Return [x, y] of the center of cell containing provided text 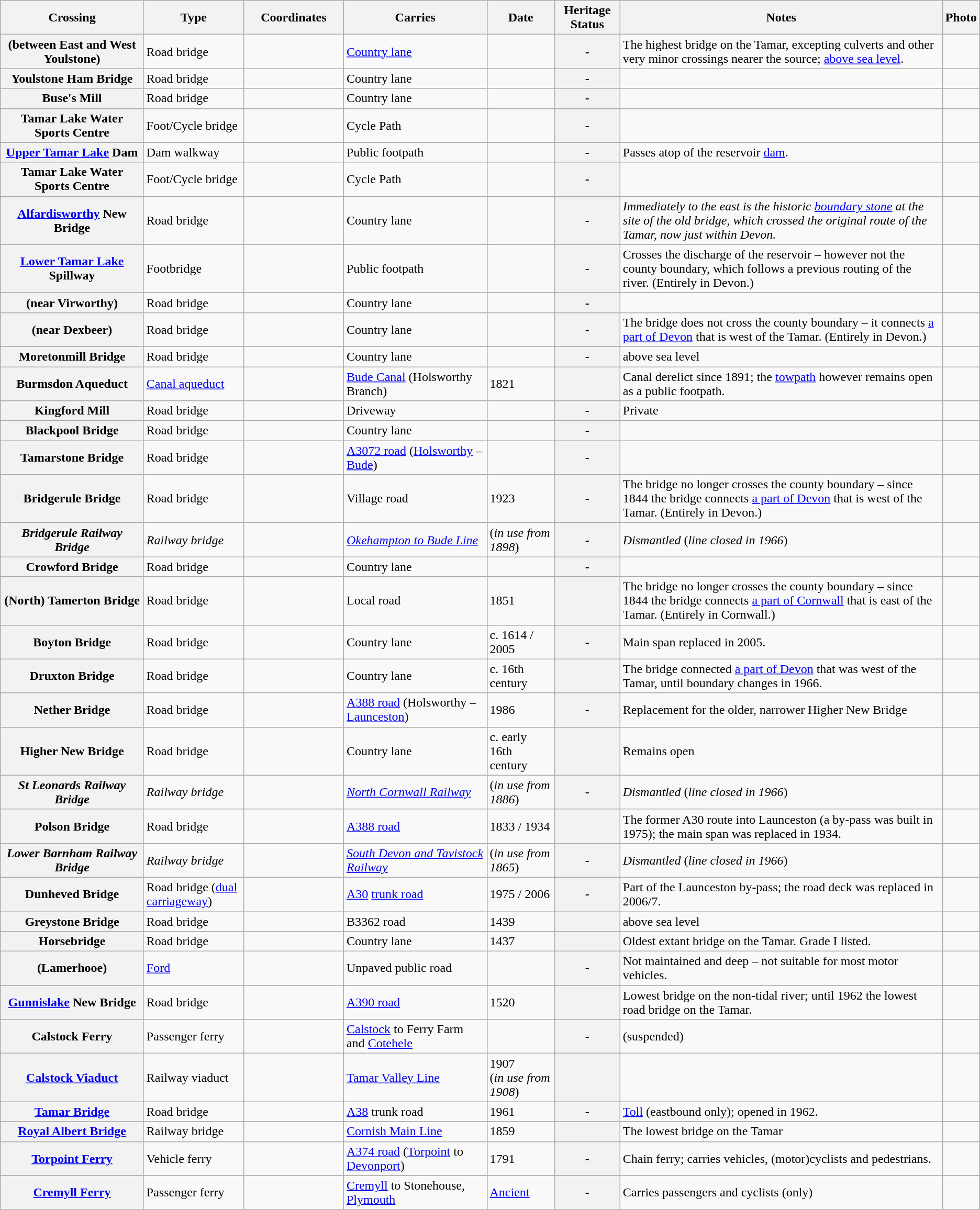
Carries passengers and cyclists (only) [781, 1192]
Date [520, 18]
Bude Canal (Holsworthy Branch) [415, 383]
Crosses the discharge of the reservoir – however not the county boundary, which follows a previous routing of the river. (Entirely in Devon.) [781, 268]
Cremyll to Stonehouse, Plymouth [415, 1192]
1923 [520, 499]
Bridgerule Railway Bridge [72, 540]
(between East and West Youlstone) [72, 51]
A390 road [415, 1003]
Vehicle ferry [194, 1159]
Unpaved public road [415, 968]
Local road [415, 601]
(suspended) [781, 1036]
(in use from 1865) [520, 860]
Blackpool Bridge [72, 431]
Part of the Launceston by-pass; the road deck was replaced in 2006/7. [781, 894]
Burmsdon Aqueduct [72, 383]
c. 1614 / 2005 [520, 642]
A388 road (Holsworthy – Launceston) [415, 710]
A388 road [415, 826]
Heritage Status [587, 18]
Buse's Mill [72, 98]
Okehampton to Bude Line [415, 540]
A374 road (Torpoint to Devonport) [415, 1159]
Railway viaduct [194, 1078]
Gunnislake New Bridge [72, 1003]
A3072 road (Holsworthy – Bude) [415, 457]
(in use from 1886) [520, 792]
Canal aqueduct [194, 383]
The bridge does not cross the county boundary – it connects a part of Devon that is west of the Tamar. (Entirely in Devon.) [781, 330]
Ford [194, 968]
North Cornwall Railway [415, 792]
Replacement for the older, narrower Higher New Bridge [781, 710]
Canal derelict since 1891; the towpath however remains open as a public footpath. [781, 383]
Driveway [415, 411]
Type [194, 18]
Alfardisworthy New Bridge [72, 220]
A38 trunk road [415, 1112]
Cremyll Ferry [72, 1192]
Calstock to Ferry Farm and Cotehele [415, 1036]
Main span replaced in 2005. [781, 642]
The highest bridge on the Tamar, excepting culverts and other very minor crossings nearer the source; above sea level. [781, 51]
Remains open [781, 751]
Bridgerule Bridge [72, 499]
Not maintained and deep – not suitable for most motor vehicles. [781, 968]
1439 [520, 922]
Crowford Bridge [72, 567]
Torpoint Ferry [72, 1159]
Footbridge [194, 268]
Cornish Main Line [415, 1131]
1986 [520, 710]
1961 [520, 1112]
St Leonards Railway Bridge [72, 792]
Calstock Viaduct [72, 1078]
Crossing [72, 18]
Higher New Bridge [72, 751]
Ancient [520, 1192]
Horsebridge [72, 942]
B3362 road [415, 922]
1791 [520, 1159]
The former A30 route into Launceston (a by-pass was built in 1975); the main span was replaced in 1934. [781, 826]
Coordinates [293, 18]
Tamar Valley Line [415, 1078]
Private [781, 411]
Kingford Mill [72, 411]
Royal Albert Bridge [72, 1131]
1437 [520, 942]
Chain ferry; carries vehicles, (motor)cyclists and pedestrians. [781, 1159]
Boyton Bridge [72, 642]
Greystone Bridge [72, 922]
c. early 16th century [520, 751]
(North) Tamerton Bridge [72, 601]
A30 trunk road [415, 894]
Lowest bridge on the non-tidal river; until 1962 the lowest road bridge on the Tamar. [781, 1003]
The bridge connected a part of Devon that was west of the Tamar, until boundary changes in 1966. [781, 676]
Dam walkway [194, 152]
Road bridge (dual carriageway) [194, 894]
Druxton Bridge [72, 676]
(near Virworthy) [72, 302]
The lowest bridge on the Tamar [781, 1131]
Upper Tamar Lake Dam [72, 152]
Dunheved Bridge [72, 894]
c. 16th century [520, 676]
(in use from 1898) [520, 540]
1975 / 2006 [520, 894]
1851 [520, 601]
Lower Tamar Lake Spillway [72, 268]
The bridge no longer crosses the county boundary – since 1844 the bridge connects a part of Devon that is west of the Tamar. (Entirely in Devon.) [781, 499]
(near Dexbeer) [72, 330]
Nether Bridge [72, 710]
Tamarstone Bridge [72, 457]
1520 [520, 1003]
1907(in use from 1908) [520, 1078]
Moretonmill Bridge [72, 356]
South Devon and Tavistock Railway [415, 860]
Passes atop of the reservoir dam. [781, 152]
Calstock Ferry [72, 1036]
Youlstone Ham Bridge [72, 79]
Photo [961, 18]
Carries [415, 18]
Tamar Bridge [72, 1112]
Oldest extant bridge on the Tamar. Grade I listed. [781, 942]
1859 [520, 1131]
(Lamerhooe) [72, 968]
1821 [520, 383]
Lower Barnham Railway Bridge [72, 860]
Toll (eastbound only); opened in 1962. [781, 1112]
Notes [781, 18]
1833 / 1934 [520, 826]
Polson Bridge [72, 826]
Village road [415, 499]
